Capture the cell that displays the provided text and extract its (x, y) central coordinate. 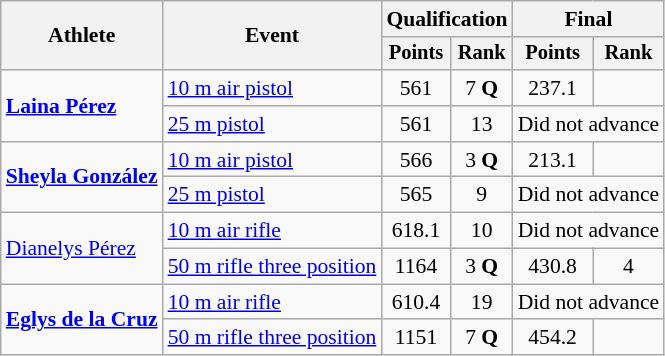
Final (589, 19)
618.1 (416, 231)
13 (482, 124)
Sheyla González (82, 178)
237.1 (553, 88)
Dianelys Pérez (82, 248)
Athlete (82, 36)
19 (482, 302)
10 (482, 231)
454.2 (553, 338)
Qualification (446, 19)
610.4 (416, 302)
1164 (416, 267)
430.8 (553, 267)
4 (629, 267)
Eglys de la Cruz (82, 320)
565 (416, 195)
Laina Pérez (82, 106)
566 (416, 160)
9 (482, 195)
Event (272, 36)
1151 (416, 338)
213.1 (553, 160)
